Return the (x, y) coordinate for the center point of the cell that contains the specified text.  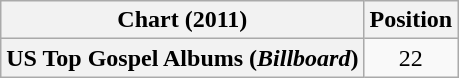
Chart (2011) (182, 20)
22 (411, 58)
Position (411, 20)
US Top Gospel Albums (Billboard) (182, 58)
